Identify which cell holds the provided text, then report its [x, y] central coordinate. 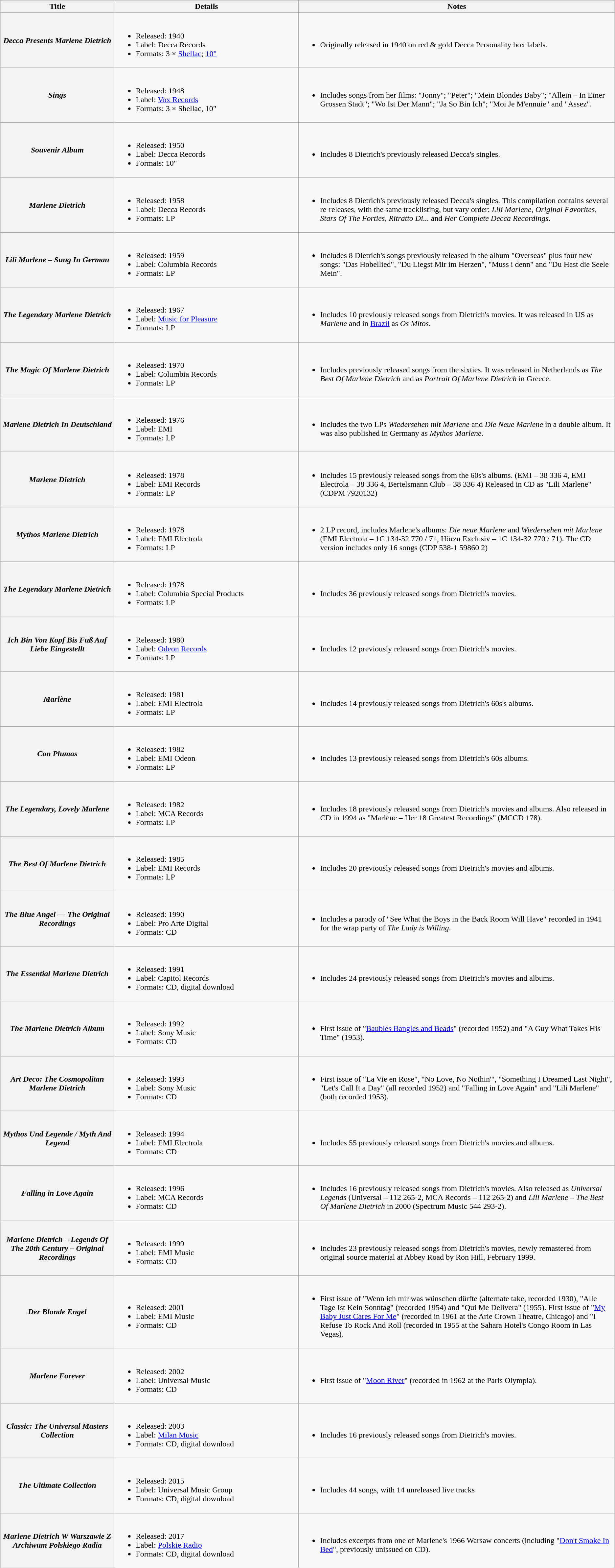
Released: 1948Label: Vox RecordsFormats: 3 × Shellac, 10" [206, 95]
Includes 13 previously released songs from Dietrich's 60s albums. [457, 754]
Sings [57, 95]
Title [57, 7]
Released: 1996Label: MCA RecordsFormats: CD [206, 1193]
Released: 2003Label: Milan MusicFormats: CD, digital download [206, 1430]
The Marlene Dietrich Album [57, 1029]
Released: 2015Label: Universal Music GroupFormats: CD, digital download [206, 1486]
The Legendary, Lovely Marlene [57, 809]
Falling in Love Again [57, 1193]
Released: 1981Label: EMI ElectrolaFormats: LP [206, 699]
Includes 20 previously released songs from Dietrich's movies and albums. [457, 864]
Released: 1990Label: Pro Arte DigitalFormats: CD [206, 919]
Released: 1978Label: EMI RecordsFormats: LP [206, 479]
Includes a parody of "See What the Boys in the Back Room Will Have" recorded in 1941 for the wrap party of The Lady is Willing. [457, 919]
Details [206, 7]
Con Plumas [57, 754]
Released: 1993Label: Sony MusicFormats: CD [206, 1083]
Der Blonde Engel [57, 1312]
First issue of "Moon River" (recorded in 1962 at the Paris Olympia). [457, 1376]
Includes 8 Dietrich's previously released Decca's singles. [457, 150]
Includes excerpts from one of Marlene's 1966 Warsaw concerts (including "Don't Smoke In Bed", previously unissued on CD). [457, 1541]
Includes 12 previously released songs from Dietrich's movies. [457, 644]
Released: 2002Label: Universal MusicFormats: CD [206, 1376]
Marlene Dietrich In Deutschland [57, 425]
The Blue Angel — The Original Recordings [57, 919]
Originally released in 1940 on red & gold Decca Personality box labels. [457, 40]
Decca Presents Marlene Dietrich [57, 40]
Includes 14 previously released songs from Dietrich's 60s's albums. [457, 699]
Ich Bin Von Kopf Bis Fuß Auf Liebe Eingestellt [57, 644]
Marlene Dietrich – Legends Of The 20th Century – Original Recordings [57, 1248]
The Magic Of Marlene Dietrich [57, 369]
Released: 1959Label: Columbia RecordsFormats: LP [206, 260]
The Essential Marlene Dietrich [57, 973]
Includes 44 songs, with 14 unreleased live tracks [457, 1486]
Marlene Dietrich W Warszawie Z Archiwum Polskiego Radia [57, 1541]
Includes 10 previously released songs from Dietrich's movies. It was released in US as Marlene and in Brazil as Os Mitos. [457, 315]
Released: 1978Label: Columbia Special ProductsFormats: LP [206, 589]
Mythos Marlene Dietrich [57, 534]
Art Deco: The Cosmopolitan Marlene Dietrich [57, 1083]
The Ultimate Collection [57, 1486]
Includes 36 previously released songs from Dietrich's movies. [457, 589]
Released: 2017Label: Polskie RadioFormats: CD, digital download [206, 1541]
Souvenir Album [57, 150]
Released: 1999Label: EMI MusicFormats: CD [206, 1248]
Released: 1978Label: EMI ElectrolaFormats: LP [206, 534]
Released: 1976Label: EMIFormats: LP [206, 425]
Released: 1991Label: Capitol RecordsFormats: CD, digital download [206, 973]
Mythos Und Legende / Myth And Legend [57, 1138]
Lili Marlene – Sung In German [57, 260]
Released: 1985Label: EMI RecordsFormats: LP [206, 864]
Notes [457, 7]
First issue of "Baubles Bangles and Beads" (recorded 1952) and "A Guy What Takes His Time" (1953). [457, 1029]
Includes 24 previously released songs from Dietrich's movies and albums. [457, 973]
Released: 1980Label: Odeon RecordsFormats: LP [206, 644]
Released: 1982Label: MCA RecordsFormats: LP [206, 809]
Released: 1992Label: Sony MusicFormats: CD [206, 1029]
Classic: The Universal Masters Collection [57, 1430]
Marlene Forever [57, 1376]
Released: 1994Label: EMI ElectrolaFormats: CD [206, 1138]
Released: 1958Label: Decca RecordsFormats: LP [206, 205]
Released: 1982Label: EMI OdeonFormats: LP [206, 754]
Released: 2001Label: EMI MusicFormats: CD [206, 1312]
Released: 1950Label: Decca RecordsFormats: 10" [206, 150]
Released: 1967Label: Music for PleasureFormats: LP [206, 315]
Includes 16 previously released songs from Dietrich's movies. [457, 1430]
Released: 1940Label: Decca RecordsFormats: 3 × Shellac; 10" [206, 40]
Released: 1970Label: Columbia RecordsFormats: LP [206, 369]
The Best Of Marlene Dietrich [57, 864]
Includes the two LPs Wiedersehen mit Marlene and Die Neue Marlene in a double album. It was also published in Germany as Mythos Marlene. [457, 425]
Includes 55 previously released songs from Dietrich's movies and albums. [457, 1138]
Marlène [57, 699]
